Capture the cell that displays the provided text and extract its [x, y] central coordinate. 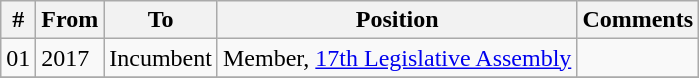
Comments [638, 20]
From [70, 20]
Member, 17th Legislative Assembly [396, 58]
To [161, 20]
Incumbent [161, 58]
2017 [70, 58]
Position [396, 20]
01 [18, 58]
# [18, 20]
